Capture the cell that displays the provided text and extract its (X, Y) central coordinate. 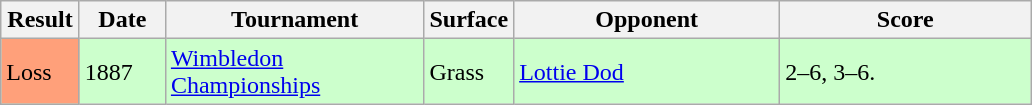
Loss (40, 72)
Wimbledon Championships (294, 72)
Grass (469, 72)
Result (40, 20)
Surface (469, 20)
Opponent (647, 20)
Lottie Dod (647, 72)
1887 (122, 72)
Tournament (294, 20)
2–6, 3–6. (906, 72)
Score (906, 20)
Date (122, 20)
